Identify which cell holds the provided text, then report its (X, Y) central coordinate. 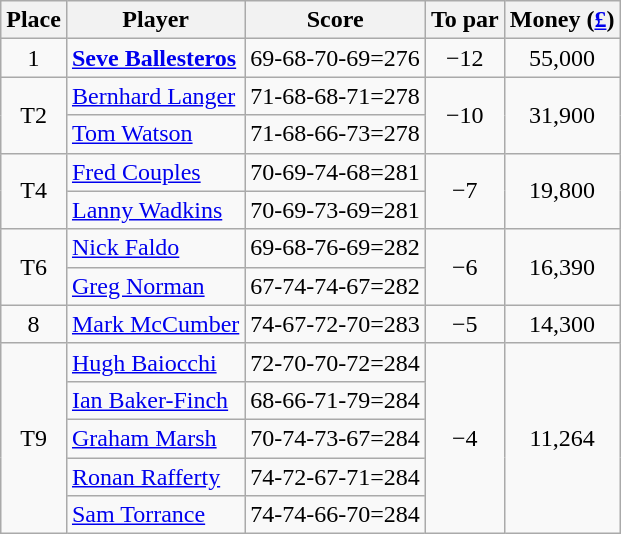
Graham Marsh (155, 438)
67-74-74-67=282 (336, 286)
Sam Torrance (155, 515)
11,264 (562, 438)
To par (464, 20)
−4 (464, 438)
74-72-67-71=284 (336, 477)
8 (34, 324)
−12 (464, 58)
Bernhard Langer (155, 96)
68-66-71-79=284 (336, 400)
31,900 (562, 115)
55,000 (562, 58)
Ronan Rafferty (155, 477)
Score (336, 20)
72-70-70-72=284 (336, 362)
Place (34, 20)
74-67-72-70=283 (336, 324)
71-68-66-73=278 (336, 134)
T9 (34, 438)
69-68-76-69=282 (336, 248)
Nick Faldo (155, 248)
Money (£) (562, 20)
Lanny Wadkins (155, 210)
70-69-74-68=281 (336, 172)
Greg Norman (155, 286)
−10 (464, 115)
70-69-73-69=281 (336, 210)
19,800 (562, 191)
71-68-68-71=278 (336, 96)
Tom Watson (155, 134)
1 (34, 58)
−5 (464, 324)
T6 (34, 267)
70-74-73-67=284 (336, 438)
Player (155, 20)
16,390 (562, 267)
Seve Ballesteros (155, 58)
69-68-70-69=276 (336, 58)
T2 (34, 115)
Fred Couples (155, 172)
T4 (34, 191)
14,300 (562, 324)
Mark McCumber (155, 324)
−6 (464, 267)
Hugh Baiocchi (155, 362)
74-74-66-70=284 (336, 515)
−7 (464, 191)
Ian Baker-Finch (155, 400)
